Find where the given text appears and provide that cell's center as (X, Y) coordinate. 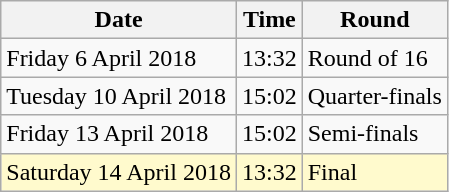
Saturday 14 April 2018 (119, 172)
Round of 16 (374, 58)
Semi-finals (374, 134)
Tuesday 10 April 2018 (119, 96)
Date (119, 20)
Time (269, 20)
Round (374, 20)
Friday 13 April 2018 (119, 134)
Final (374, 172)
Friday 6 April 2018 (119, 58)
Quarter-finals (374, 96)
